Detect which cell encompasses the target text, then output its (X, Y) center coordinate. 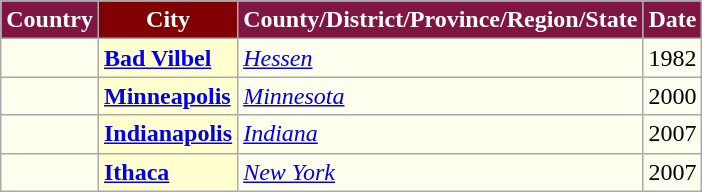
Date (672, 20)
Hessen (440, 58)
Ithaca (168, 172)
Indianapolis (168, 134)
Bad Vilbel (168, 58)
Minnesota (440, 96)
Indiana (440, 134)
New York (440, 172)
Country (50, 20)
2000 (672, 96)
City (168, 20)
1982 (672, 58)
Minneapolis (168, 96)
County/District/Province/Region/State (440, 20)
